Search for the cell housing the specified text and yield its [X, Y] center coordinate. 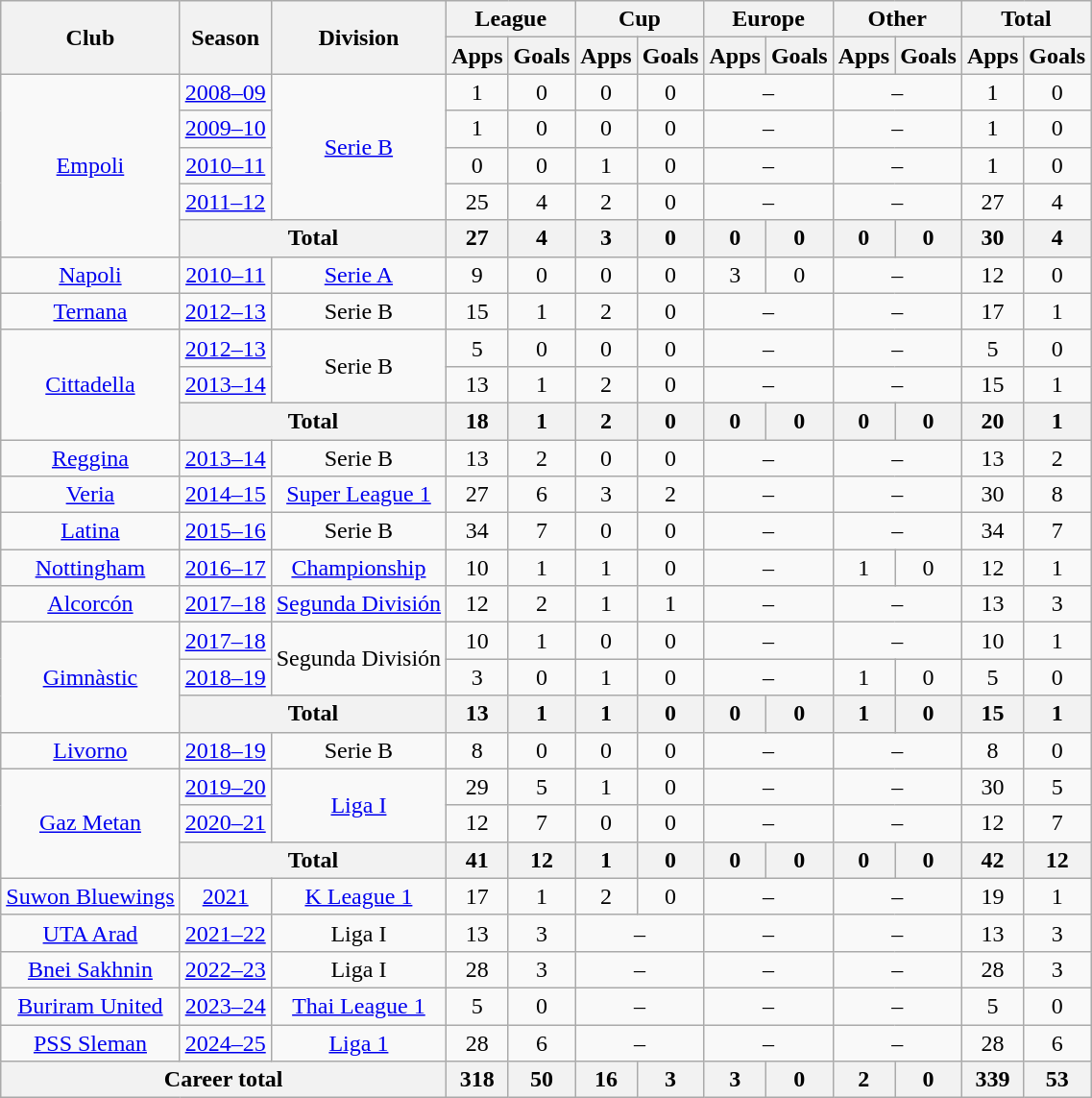
50 [542, 1080]
Livorno [90, 750]
29 [477, 787]
Other [897, 19]
Veria [90, 495]
Career total [224, 1080]
Ternana [90, 311]
2014–15 [225, 495]
Napoli [90, 275]
Liga 1 [358, 1042]
Empoli [90, 165]
Serie A [358, 275]
2022–23 [225, 969]
2019–20 [225, 787]
Cittadella [90, 384]
2021 [225, 896]
Alcorcón [90, 604]
Super League 1 [358, 495]
Suwon Bluewings [90, 896]
League [511, 19]
42 [992, 860]
UTA Arad [90, 933]
2009–10 [225, 129]
2015–16 [225, 531]
2008–09 [225, 92]
2011–12 [225, 202]
Buriram United [90, 1006]
2016–17 [225, 568]
Gaz Metan [90, 823]
339 [992, 1080]
PSS Sleman [90, 1042]
18 [477, 421]
19 [992, 896]
K League 1 [358, 896]
2020–21 [225, 823]
Season [225, 37]
Club [90, 37]
20 [992, 421]
Gimnàstic [90, 677]
9 [477, 275]
Thai League 1 [358, 1006]
318 [477, 1080]
Championship [358, 568]
41 [477, 860]
2023–24 [225, 1006]
53 [1057, 1080]
2021–22 [225, 933]
Latina [90, 531]
Nottingham [90, 568]
16 [606, 1080]
Division [358, 37]
25 [477, 202]
Cup [640, 19]
Europe [768, 19]
Reggina [90, 458]
Bnei Sakhnin [90, 969]
2024–25 [225, 1042]
